Extract the [x, y] coordinate from the center of the cell holding the provided text.  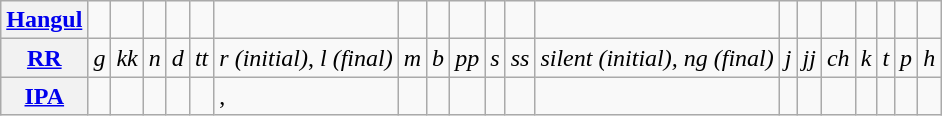
silent (initial), ng (final) [657, 58]
m [412, 58]
t [886, 58]
p [906, 58]
ss [520, 58]
pp [468, 58]
, [306, 96]
d [178, 58]
k [866, 58]
s [495, 58]
b [438, 58]
kk [127, 58]
j [788, 58]
n [154, 58]
ch [838, 58]
Hangul [44, 20]
r (initial), l (final) [306, 58]
RR [44, 58]
tt [201, 58]
g [100, 58]
IPA [44, 96]
h [930, 58]
jj [809, 58]
